Capture the cell that displays the provided text and extract its (x, y) central coordinate. 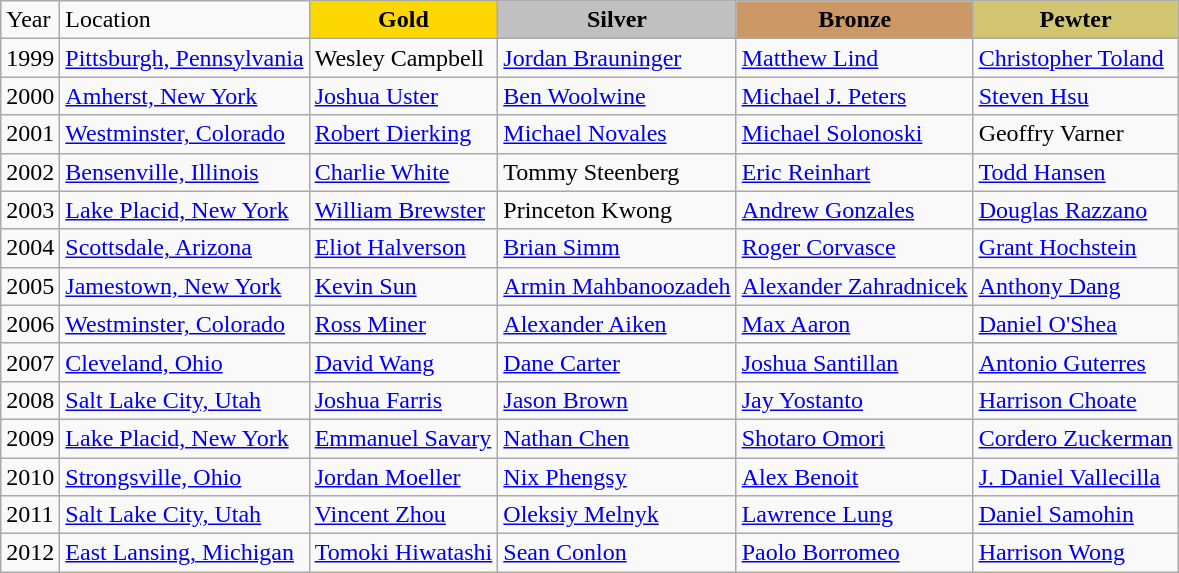
Max Aaron (854, 324)
2002 (30, 172)
Jamestown, New York (184, 286)
Tommy Steenberg (617, 172)
Daniel Samohin (1076, 515)
2009 (30, 438)
Amherst, New York (184, 96)
1999 (30, 58)
Cleveland, Ohio (184, 362)
Jay Yostanto (854, 400)
Michael Novales (617, 134)
Joshua Farris (404, 400)
Scottsdale, Arizona (184, 248)
Grant Hochstein (1076, 248)
Pewter (1076, 20)
2005 (30, 286)
Sean Conlon (617, 553)
Year (30, 20)
Nix Phengsy (617, 477)
William Brewster (404, 210)
Lawrence Lung (854, 515)
2000 (30, 96)
Joshua Uster (404, 96)
Alexander Aiken (617, 324)
Brian Simm (617, 248)
Nathan Chen (617, 438)
J. Daniel Vallecilla (1076, 477)
Armin Mahbanoozadeh (617, 286)
2007 (30, 362)
2003 (30, 210)
Ross Miner (404, 324)
Anthony Dang (1076, 286)
Oleksiy Melnyk (617, 515)
Paolo Borromeo (854, 553)
Geoffry Varner (1076, 134)
Harrison Choate (1076, 400)
Todd Hansen (1076, 172)
Jason Brown (617, 400)
Christopher Toland (1076, 58)
Matthew Lind (854, 58)
Michael Solonoski (854, 134)
Eliot Halverson (404, 248)
Andrew Gonzales (854, 210)
Douglas Razzano (1076, 210)
Joshua Santillan (854, 362)
2008 (30, 400)
East Lansing, Michigan (184, 553)
Bensenville, Illinois (184, 172)
2001 (30, 134)
David Wang (404, 362)
Alex Benoit (854, 477)
Michael J. Peters (854, 96)
Location (184, 20)
Jordan Brauninger (617, 58)
Emmanuel Savary (404, 438)
Eric Reinhart (854, 172)
2010 (30, 477)
Robert Dierking (404, 134)
Silver (617, 20)
Harrison Wong (1076, 553)
Cordero Zuckerman (1076, 438)
Kevin Sun (404, 286)
Ben Woolwine (617, 96)
Princeton Kwong (617, 210)
Daniel O'Shea (1076, 324)
Dane Carter (617, 362)
Roger Corvasce (854, 248)
Steven Hsu (1076, 96)
2006 (30, 324)
Antonio Guterres (1076, 362)
Wesley Campbell (404, 58)
2004 (30, 248)
2011 (30, 515)
Jordan Moeller (404, 477)
Tomoki Hiwatashi (404, 553)
Pittsburgh, Pennsylvania (184, 58)
Gold (404, 20)
Bronze (854, 20)
Strongsville, Ohio (184, 477)
Shotaro Omori (854, 438)
2012 (30, 553)
Alexander Zahradnicek (854, 286)
Charlie White (404, 172)
Vincent Zhou (404, 515)
